Capture the cell that displays the provided text and extract its [X, Y] central coordinate. 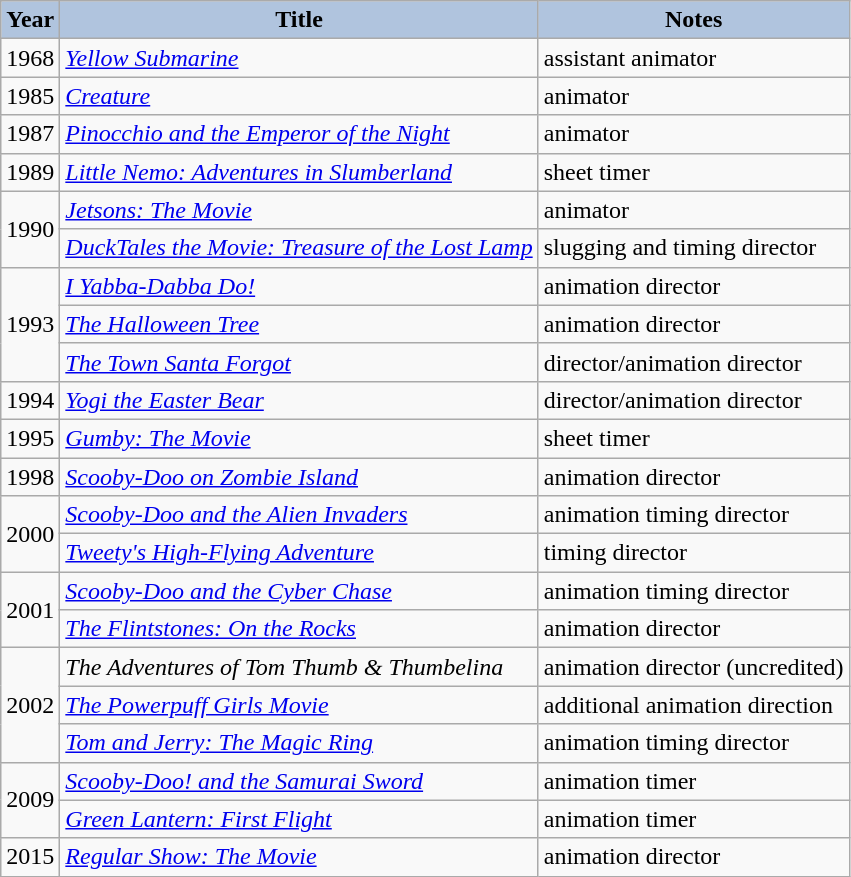
2015 [30, 857]
The Powerpuff Girls Movie [299, 705]
1995 [30, 438]
Jetsons: The Movie [299, 210]
1989 [30, 172]
1994 [30, 400]
Little Nemo: Adventures in Slumberland [299, 172]
animation director (uncredited) [694, 667]
slugging and timing director [694, 248]
The Flintstones: On the Rocks [299, 629]
Regular Show: The Movie [299, 857]
Notes [694, 20]
Pinocchio and the Emperor of the Night [299, 134]
assistant animator [694, 58]
1993 [30, 324]
The Halloween Tree [299, 324]
Green Lantern: First Flight [299, 819]
DuckTales the Movie: Treasure of the Lost Lamp [299, 248]
2009 [30, 800]
2000 [30, 534]
Scooby-Doo! and the Samurai Sword [299, 781]
1985 [30, 96]
Creature [299, 96]
1987 [30, 134]
timing director [694, 553]
Year [30, 20]
Tom and Jerry: The Magic Ring [299, 743]
2001 [30, 610]
Yogi the Easter Bear [299, 400]
The Adventures of Tom Thumb & Thumbelina [299, 667]
I Yabba-Dabba Do! [299, 286]
Scooby-Doo and the Alien Invaders [299, 515]
Yellow Submarine [299, 58]
The Town Santa Forgot [299, 362]
1968 [30, 58]
Scooby-Doo on Zombie Island [299, 477]
1990 [30, 229]
Gumby: The Movie [299, 438]
1998 [30, 477]
additional animation direction [694, 705]
2002 [30, 705]
Tweety's High-Flying Adventure [299, 553]
Title [299, 20]
Scooby-Doo and the Cyber Chase [299, 591]
